Provide the (X, Y) coordinate of the cell's center where the given text is located.  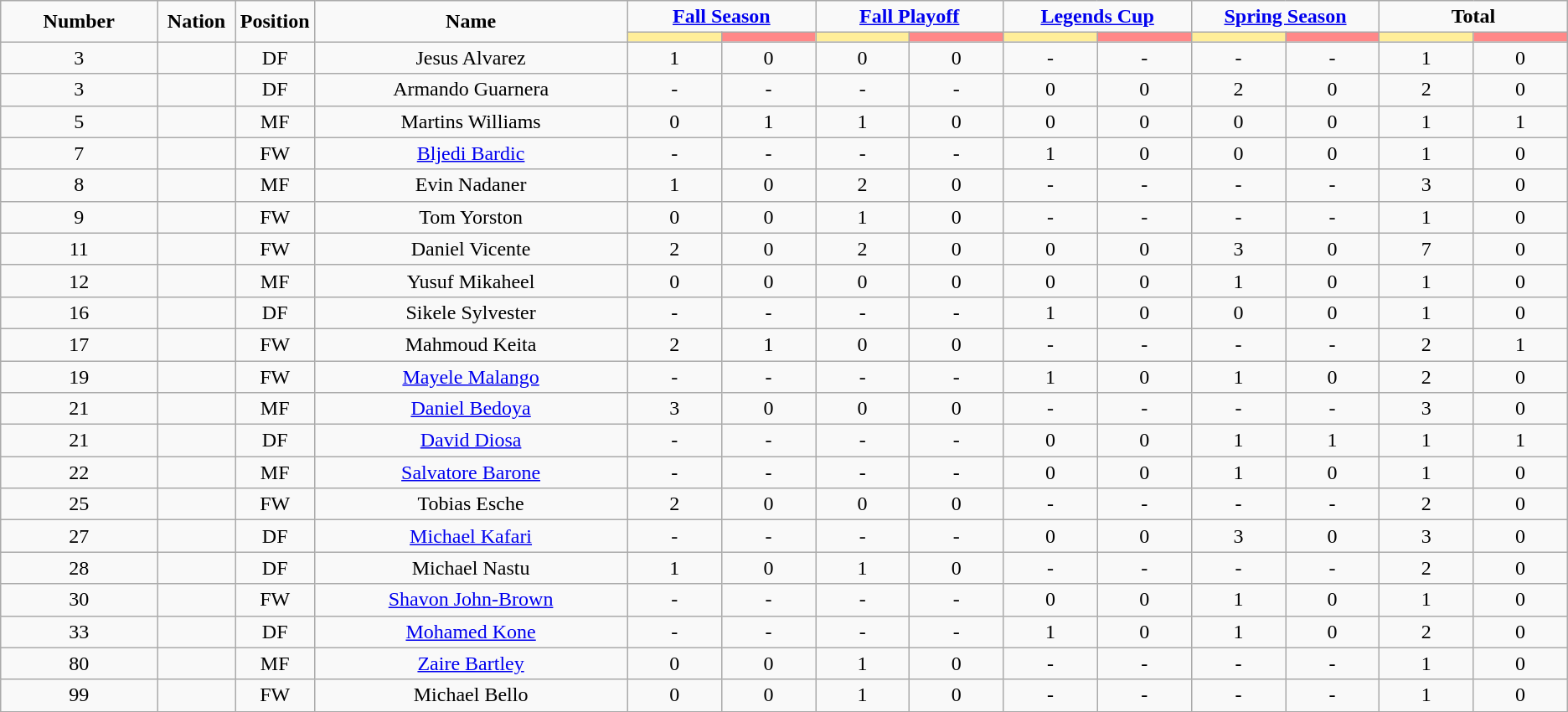
Mayele Malango (471, 376)
Martins Williams (471, 121)
Nation (197, 22)
9 (79, 217)
Tom Yorston (471, 217)
Daniel Vicente (471, 249)
Michael Kafari (471, 536)
30 (79, 600)
25 (79, 504)
Mohamed Kone (471, 632)
Spring Season (1285, 17)
Total (1474, 17)
16 (79, 312)
David Diosa (471, 441)
Salvatore Barone (471, 472)
27 (79, 536)
33 (79, 632)
Shavon John-Brown (471, 600)
28 (79, 568)
22 (79, 472)
Yusuf Mikaheel (471, 281)
Fall Playoff (910, 17)
19 (79, 376)
Zaire Bartley (471, 663)
Mahmoud Keita (471, 344)
Name (471, 22)
Fall Season (721, 17)
17 (79, 344)
Bljedi Bardic (471, 153)
Legends Cup (1097, 17)
12 (79, 281)
Michael Bello (471, 695)
Evin Nadaner (471, 185)
5 (79, 121)
Number (79, 22)
11 (79, 249)
Michael Nastu (471, 568)
Sikele Sylvester (471, 312)
8 (79, 185)
Tobias Esche (471, 504)
Jesus Alvarez (471, 58)
Armando Guarnera (471, 90)
Daniel Bedoya (471, 409)
Position (275, 22)
80 (79, 663)
99 (79, 695)
